Extract the [x, y] coordinate from the center of the cell holding the provided text.  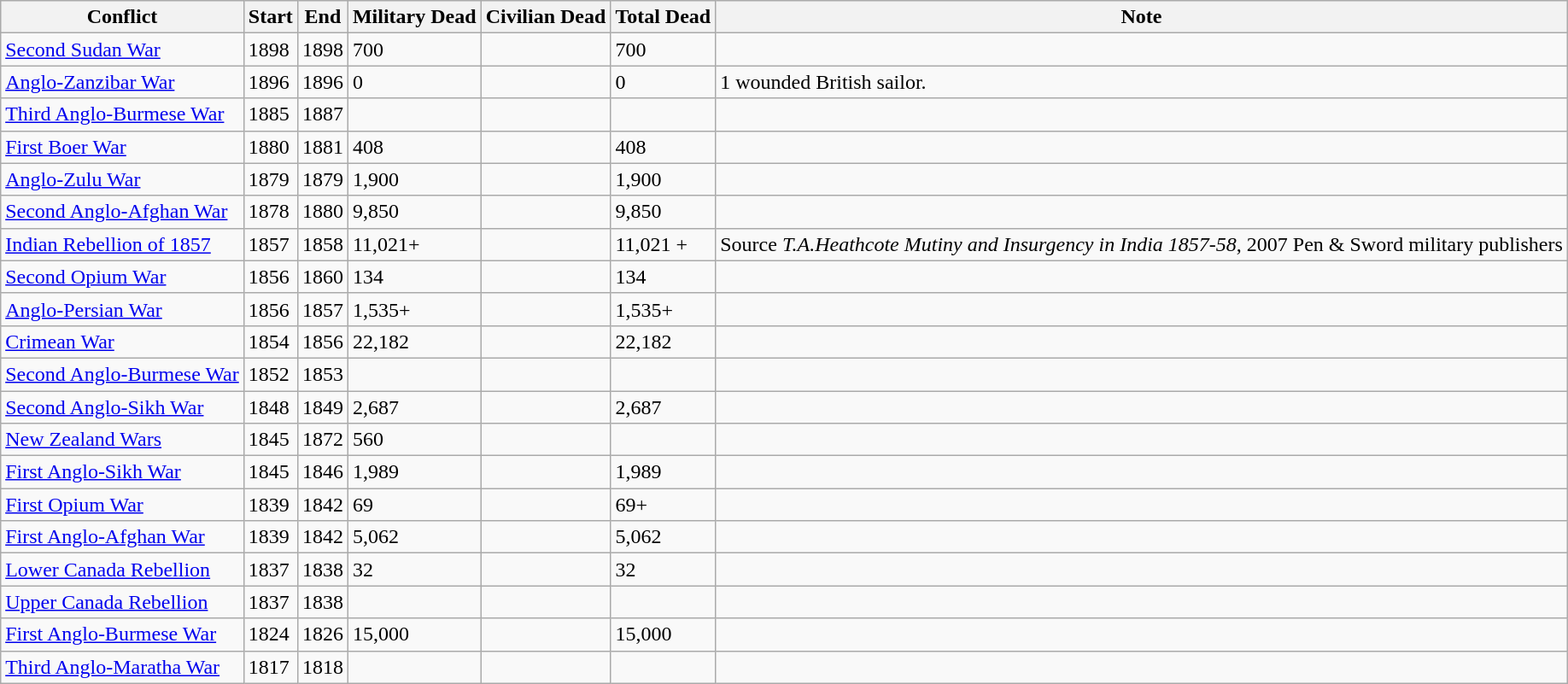
560 [414, 440]
Second Sudan War [123, 50]
End [323, 17]
1860 [323, 277]
1858 [323, 244]
1818 [323, 667]
1826 [323, 634]
1824 [270, 634]
1881 [323, 147]
1854 [270, 342]
1885 [270, 114]
11,021+ [414, 244]
1846 [323, 472]
Upper Canada Rebellion [123, 602]
1817 [270, 667]
1853 [323, 374]
Military Dead [414, 17]
Anglo-Zanzibar War [123, 82]
1849 [323, 407]
Third Anglo-Maratha War [123, 667]
Anglo-Zulu War [123, 179]
Civilian Dead [546, 17]
First Anglo-Afghan War [123, 537]
Second Anglo-Burmese War [123, 374]
Third Anglo-Burmese War [123, 114]
Indian Rebellion of 1857 [123, 244]
Start [270, 17]
1872 [323, 440]
1 wounded British sailor. [1142, 82]
1852 [270, 374]
1887 [323, 114]
Second Anglo-Afghan War [123, 212]
Note [1142, 17]
Total Dead [663, 17]
69+ [663, 505]
1848 [270, 407]
Second Opium War [123, 277]
Crimean War [123, 342]
Conflict [123, 17]
69 [414, 505]
First Anglo-Sikh War [123, 472]
Lower Canada Rebellion [123, 570]
1878 [270, 212]
First Opium War [123, 505]
11,021 + [663, 244]
Source T.A.Heathcote Mutiny and Insurgency in India 1857-58, 2007 Pen & Sword military publishers [1142, 244]
First Anglo-Burmese War [123, 634]
First Boer War [123, 147]
Anglo-Persian War [123, 309]
Second Anglo-Sikh War [123, 407]
New Zealand Wars [123, 440]
